Return the [X, Y] coordinate for the center point of the cell that contains the specified text.  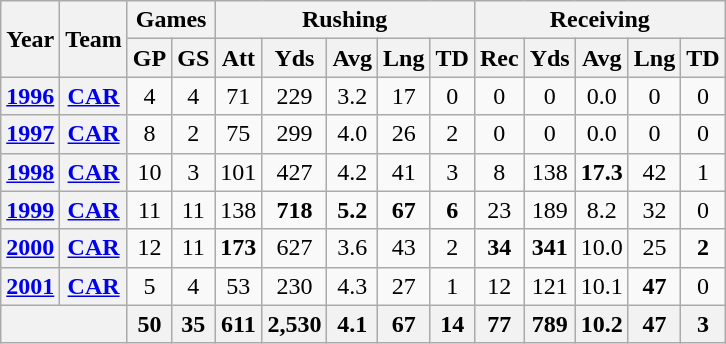
43 [404, 248]
8.2 [602, 210]
Rushing [345, 20]
71 [238, 96]
627 [294, 248]
229 [294, 96]
427 [294, 172]
5.2 [352, 210]
75 [238, 134]
2000 [30, 248]
25 [654, 248]
26 [404, 134]
77 [499, 324]
2001 [30, 286]
14 [452, 324]
3.2 [352, 96]
GS [194, 58]
10 [149, 172]
4.1 [352, 324]
23 [499, 210]
341 [550, 248]
32 [654, 210]
3.6 [352, 248]
299 [294, 134]
1996 [30, 96]
35 [194, 324]
173 [238, 248]
101 [238, 172]
Receiving [600, 20]
1998 [30, 172]
10.0 [602, 248]
10.2 [602, 324]
6 [452, 210]
Rec [499, 58]
42 [654, 172]
2,530 [294, 324]
Year [30, 39]
230 [294, 286]
1999 [30, 210]
53 [238, 286]
27 [404, 286]
10.1 [602, 286]
17 [404, 96]
611 [238, 324]
50 [149, 324]
GP [149, 58]
1997 [30, 134]
Games [170, 20]
41 [404, 172]
Team [94, 39]
5 [149, 286]
34 [499, 248]
189 [550, 210]
789 [550, 324]
4.2 [352, 172]
4.0 [352, 134]
718 [294, 210]
Att [238, 58]
17.3 [602, 172]
121 [550, 286]
4.3 [352, 286]
